For the text-containing cell, return its midpoint in (X, Y) coordinate format. 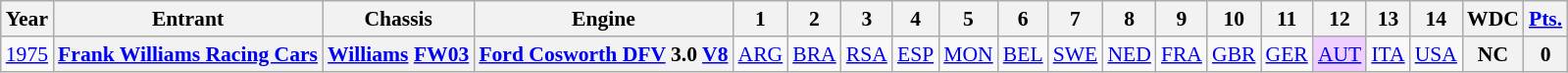
7 (1076, 19)
WDC (1492, 19)
1975 (27, 54)
Engine (603, 19)
8 (1129, 19)
0 (1545, 54)
6 (1024, 19)
12 (1340, 19)
14 (1436, 19)
FRA (1182, 54)
ARG (761, 54)
5 (969, 19)
RSA (867, 54)
13 (1388, 19)
4 (916, 19)
Year (27, 19)
Williams FW03 (398, 54)
ESP (916, 54)
BRA (814, 54)
Frank Williams Racing Cars (188, 54)
NED (1129, 54)
9 (1182, 19)
10 (1234, 19)
SWE (1076, 54)
USA (1436, 54)
GER (1287, 54)
AUT (1340, 54)
11 (1287, 19)
GBR (1234, 54)
Ford Cosworth DFV 3.0 V8 (603, 54)
BEL (1024, 54)
NC (1492, 54)
ITA (1388, 54)
Pts. (1545, 19)
3 (867, 19)
1 (761, 19)
MON (969, 54)
Chassis (398, 19)
2 (814, 19)
Entrant (188, 19)
